Find where the given text appears and provide that cell's center as (x, y) coordinate. 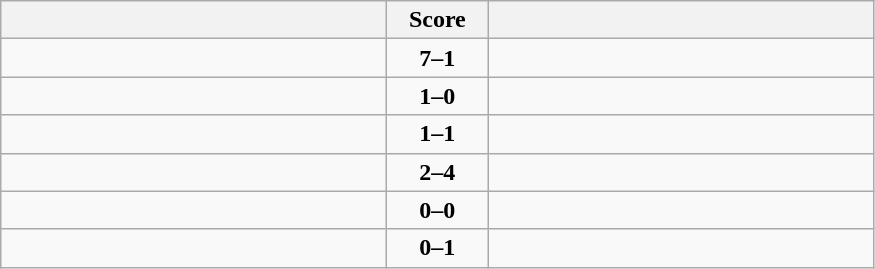
1–0 (438, 96)
1–1 (438, 134)
2–4 (438, 172)
7–1 (438, 58)
Score (438, 20)
0–0 (438, 210)
0–1 (438, 248)
